Find where the given text appears and provide that cell's center as (x, y) coordinate. 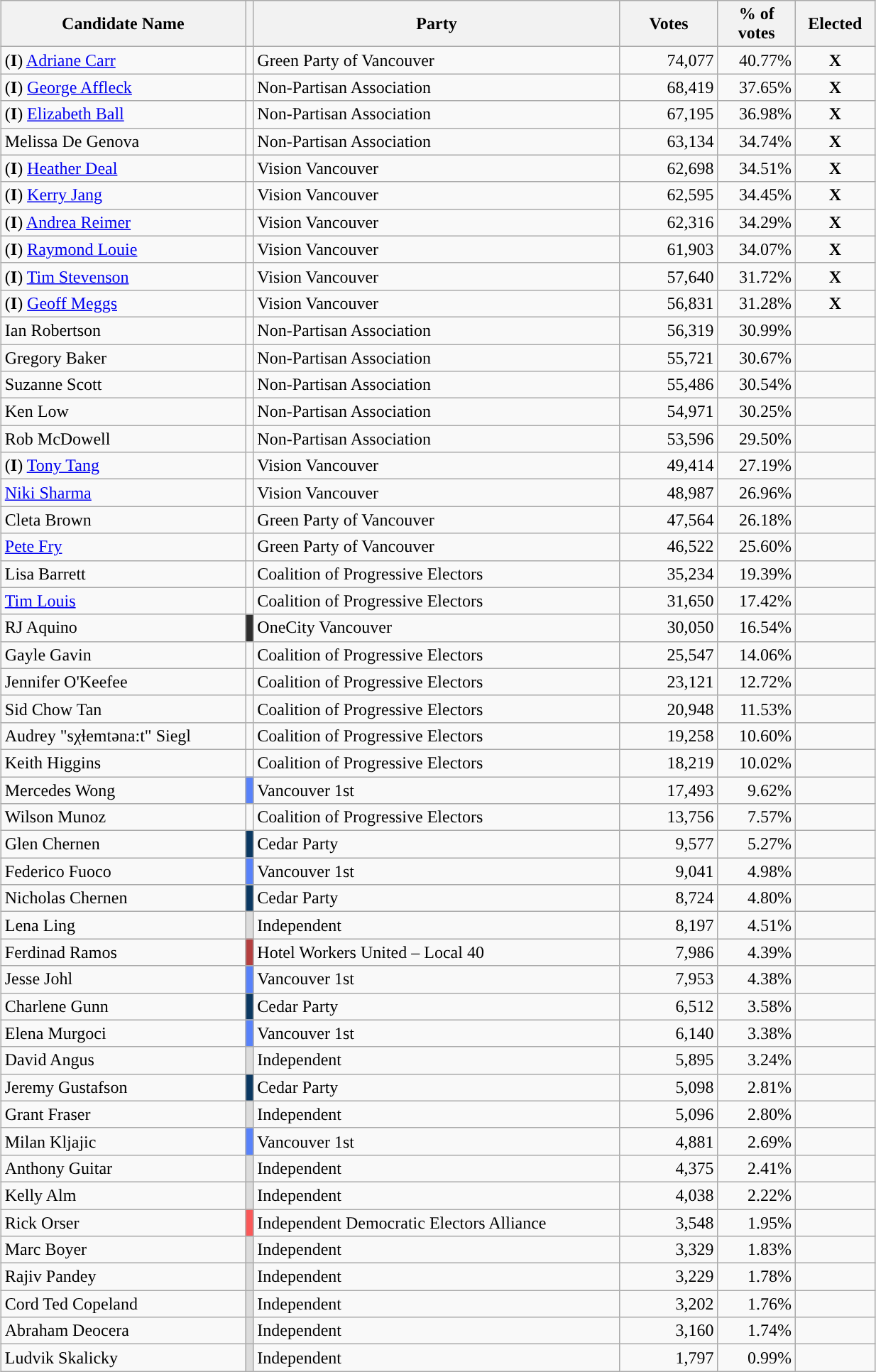
Ian Robertson (123, 330)
Elected (836, 24)
48,987 (669, 493)
10.02% (757, 763)
5.27% (757, 844)
4,881 (669, 1141)
(I) Geoff Meggs (123, 303)
55,486 (669, 385)
Candidate Name (123, 24)
David Angus (123, 1060)
37.65% (757, 87)
1.78% (757, 1277)
5,098 (669, 1087)
8,197 (669, 925)
Independent Democratic Electors Alliance (437, 1222)
OneCity Vancouver (437, 628)
18,219 (669, 763)
8,724 (669, 898)
Cleta Brown (123, 520)
17,493 (669, 790)
62,595 (669, 195)
Ken Low (123, 412)
36.98% (757, 114)
7,953 (669, 979)
% of votes (757, 24)
Wilson Munoz (123, 817)
3,160 (669, 1331)
4.98% (757, 871)
10.60% (757, 736)
30.25% (757, 412)
34.29% (757, 222)
25,547 (669, 655)
12.72% (757, 682)
56,319 (669, 330)
Votes (669, 24)
6,140 (669, 1033)
19,258 (669, 736)
3,548 (669, 1222)
Hotel Workers United – Local 40 (437, 952)
67,195 (669, 114)
(I) Elizabeth Ball (123, 114)
Mercedes Wong (123, 790)
9.62% (757, 790)
(I) Adriane Carr (123, 60)
4,375 (669, 1168)
4.38% (757, 979)
Suzanne Scott (123, 385)
Nicholas Chernen (123, 898)
14.06% (757, 655)
Ferdinad Ramos (123, 952)
Jesse Johl (123, 979)
6,512 (669, 1006)
47,564 (669, 520)
31,650 (669, 601)
7.57% (757, 817)
31.72% (757, 276)
5,895 (669, 1060)
3,229 (669, 1277)
3.24% (757, 1060)
61,903 (669, 249)
2.80% (757, 1114)
3,329 (669, 1250)
Keith Higgins (123, 763)
1.74% (757, 1331)
(I) Kerry Jang (123, 195)
1.83% (757, 1250)
9,041 (669, 871)
Federico Fuoco (123, 871)
56,831 (669, 303)
(I) Heather Deal (123, 168)
74,077 (669, 60)
Rob McDowell (123, 439)
62,698 (669, 168)
3.38% (757, 1033)
Charlene Gunn (123, 1006)
(I) George Affleck (123, 87)
23,121 (669, 682)
19.39% (757, 574)
30.99% (757, 330)
Party (437, 24)
Grant Fraser (123, 1114)
2.81% (757, 1087)
Ludvik Skalicky (123, 1358)
20,948 (669, 709)
34.45% (757, 195)
Tim Louis (123, 601)
54,971 (669, 412)
30.54% (757, 385)
(I) Andrea Reimer (123, 222)
53,596 (669, 439)
Sid Chow Tan (123, 709)
Cord Ted Copeland (123, 1304)
0.99% (757, 1358)
5,096 (669, 1114)
34.51% (757, 168)
30,050 (669, 628)
17.42% (757, 601)
(I) Raymond Louie (123, 249)
57,640 (669, 276)
Niki Sharma (123, 493)
2.69% (757, 1141)
Kelly Alm (123, 1195)
26.96% (757, 493)
4,038 (669, 1195)
Gregory Baker (123, 357)
Melissa De Genova (123, 141)
4.39% (757, 952)
Anthony Guitar (123, 1168)
1.76% (757, 1304)
1.95% (757, 1222)
1,797 (669, 1358)
Lena Ling (123, 925)
27.19% (757, 466)
11.53% (757, 709)
Rajiv Pandey (123, 1277)
Elena Murgoci (123, 1033)
9,577 (669, 844)
Jennifer O'Keefee (123, 682)
2.41% (757, 1168)
4.51% (757, 925)
Pete Fry (123, 547)
3.58% (757, 1006)
RJ Aquino (123, 628)
40.77% (757, 60)
Milan Kljajic (123, 1141)
55,721 (669, 357)
49,414 (669, 466)
Glen Chernen (123, 844)
35,234 (669, 574)
Rick Orser (123, 1222)
13,756 (669, 817)
68,419 (669, 87)
Lisa Barrett (123, 574)
34.74% (757, 141)
26.18% (757, 520)
Audrey "sχɬemtəna:t" Siegl (123, 736)
4.80% (757, 898)
25.60% (757, 547)
2.22% (757, 1195)
3,202 (669, 1304)
7,986 (669, 952)
(I) Tony Tang (123, 466)
31.28% (757, 303)
46,522 (669, 547)
29.50% (757, 439)
Jeremy Gustafson (123, 1087)
(I) Tim Stevenson (123, 276)
16.54% (757, 628)
63,134 (669, 141)
30.67% (757, 357)
Gayle Gavin (123, 655)
Abraham Deocera (123, 1331)
Marc Boyer (123, 1250)
34.07% (757, 249)
62,316 (669, 222)
